Return the [X, Y] coordinate for the center point of the cell that contains the specified text.  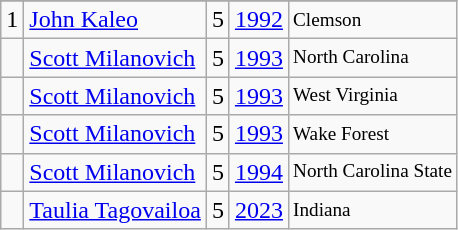
Taulia Tagovailoa [116, 210]
2023 [258, 210]
Clemson [372, 20]
1992 [258, 20]
1 [12, 20]
John Kaleo [116, 20]
North Carolina State [372, 172]
Indiana [372, 210]
West Virginia [372, 96]
North Carolina [372, 58]
Wake Forest [372, 134]
1994 [258, 172]
